Determine the [X, Y] coordinate at the center of the cell enclosing the given text.  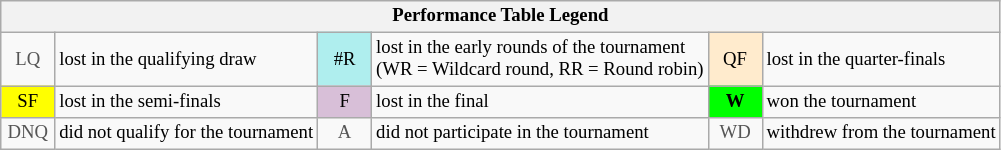
won the tournament [881, 102]
LQ [28, 60]
lost in the final [540, 102]
did not qualify for the tournament [186, 134]
SF [28, 102]
did not participate in the tournament [540, 134]
#R [345, 60]
lost in the early rounds of the tournament(WR = Wildcard round, RR = Round robin) [540, 60]
lost in the quarter-finals [881, 60]
WD [735, 134]
withdrew from the tournament [881, 134]
QF [735, 60]
lost in the qualifying draw [186, 60]
A [345, 134]
F [345, 102]
W [735, 102]
Performance Table Legend [500, 16]
DNQ [28, 134]
lost in the semi-finals [186, 102]
